Locate the cell with the specified text and output its [X, Y] center coordinate. 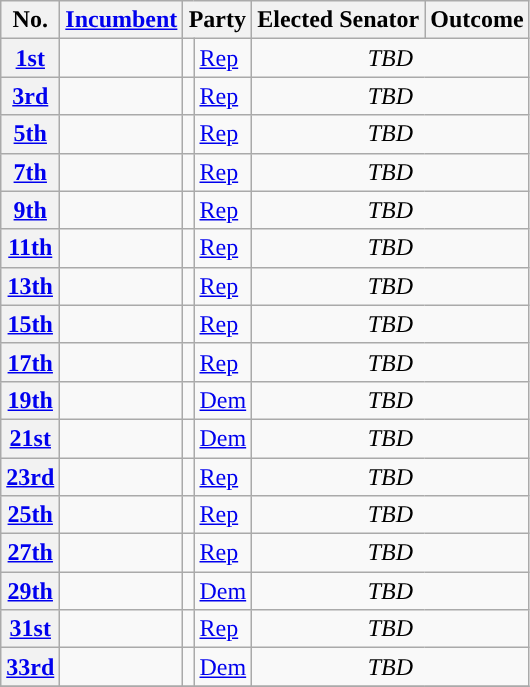
Incumbent [122, 20]
27th [30, 553]
Outcome [477, 20]
19th [30, 400]
7th [30, 172]
17th [30, 362]
11th [30, 248]
13th [30, 286]
1st [30, 58]
33rd [30, 667]
No. [30, 20]
Elected Senator [338, 20]
3rd [30, 96]
15th [30, 324]
29th [30, 591]
21st [30, 438]
31st [30, 629]
Party [218, 20]
9th [30, 210]
5th [30, 134]
25th [30, 515]
23rd [30, 477]
